Return (X, Y) of the center of cell containing provided text 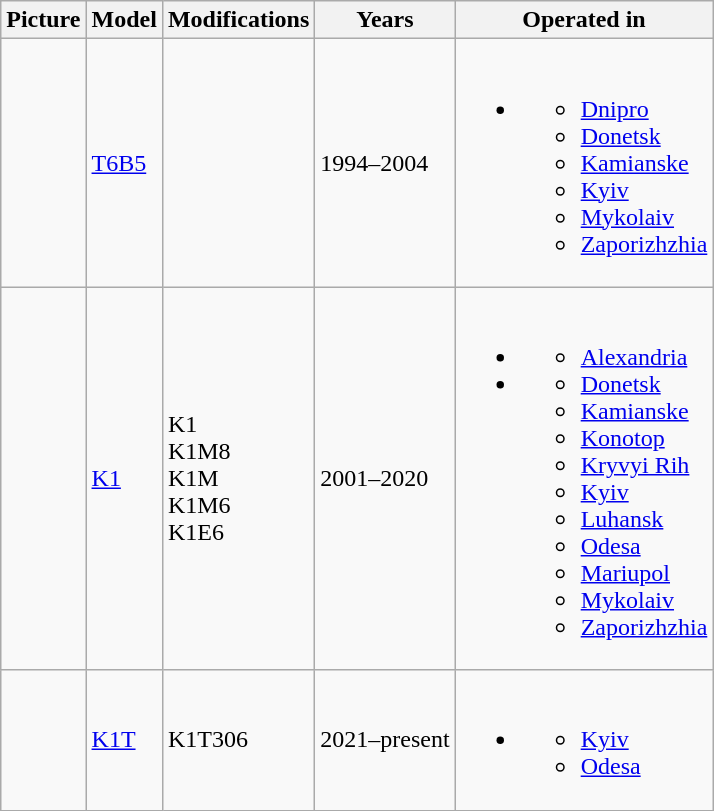
Operated in (584, 20)
K1 (124, 478)
K1T (124, 740)
T6B5 (124, 163)
K1K1M8K1MK1M6K1E6 (238, 478)
AlexandriaDonetskKamianskeKonotopKryvyi RihKyivLuhanskOdesaMariupolMykolaivZaporizhzhia (584, 478)
K1T306 (238, 740)
Picture (44, 20)
Modifications (238, 20)
1994–2004 (385, 163)
2021–present (385, 740)
KyivOdesa (584, 740)
Model (124, 20)
Years (385, 20)
2001–2020 (385, 478)
DniproDonetskKamianskeKyivMykolaivZaporizhzhia (584, 163)
